Output the [x, y] coordinate of the center of the cell containing the given text.  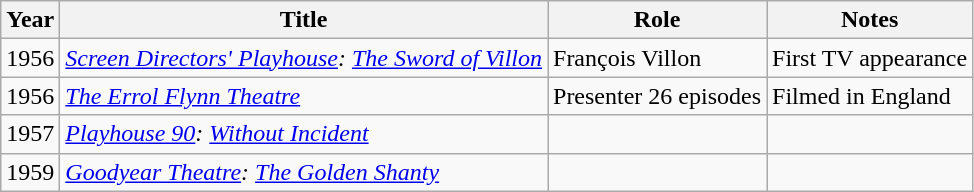
Title [304, 20]
Role [658, 20]
Notes [870, 20]
The Errol Flynn Theatre [304, 96]
Screen Directors' Playhouse: The Sword of Villon [304, 58]
First TV appearance [870, 58]
Filmed in England [870, 96]
1957 [30, 134]
Presenter 26 episodes [658, 96]
François Villon [658, 58]
1959 [30, 172]
Playhouse 90: Without Incident [304, 134]
Goodyear Theatre: The Golden Shanty [304, 172]
Year [30, 20]
